Return [x, y] of the center of cell containing provided text 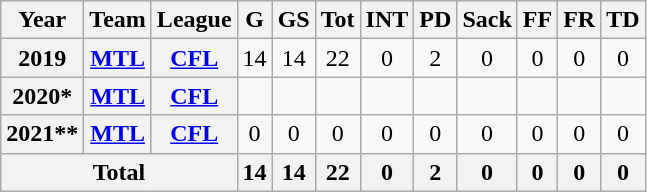
2020* [42, 96]
Team [118, 20]
2019 [42, 58]
FR [580, 20]
2021** [42, 134]
PD [436, 20]
GS [294, 20]
Total [119, 172]
League [194, 20]
FF [537, 20]
INT [387, 20]
TD [623, 20]
G [254, 20]
Tot [338, 20]
Year [42, 20]
Sack [487, 20]
